Identify which cell holds the provided text, then report its (X, Y) central coordinate. 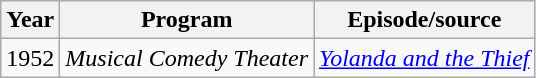
Musical Comedy Theater (187, 58)
Year (30, 20)
Program (187, 20)
Yolanda and the Thief (425, 58)
1952 (30, 58)
Episode/source (425, 20)
